Scan for the cell matching the given text and deliver its (X, Y) coordinate at center. 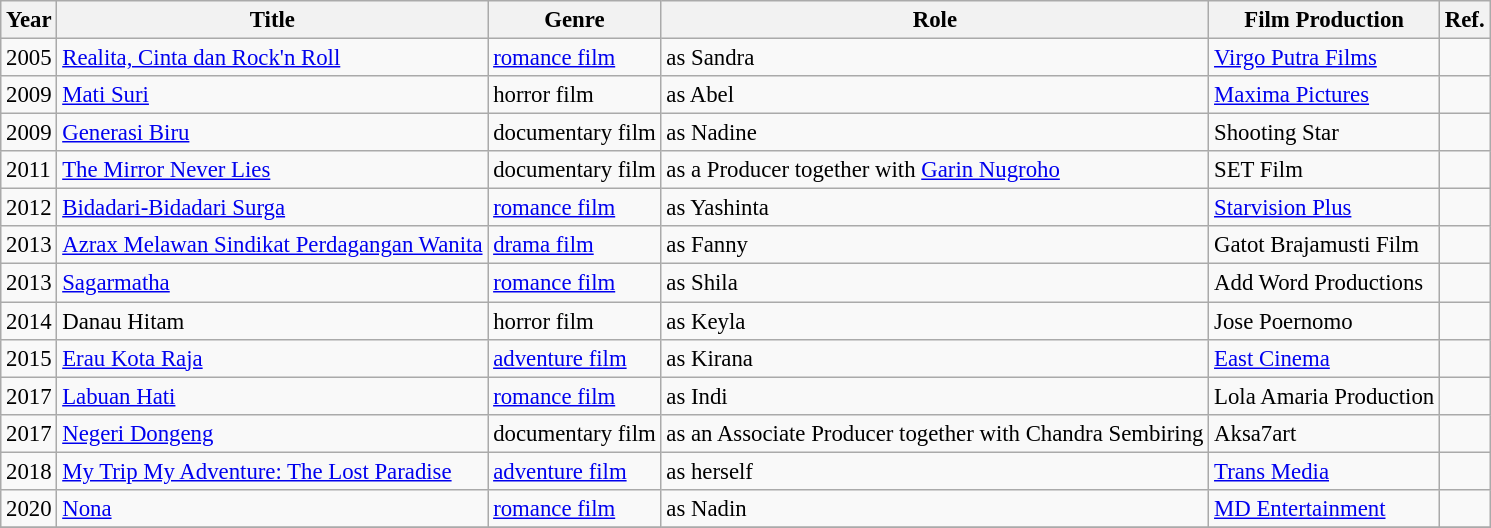
Labuan Hati (272, 396)
2011 (29, 170)
Jose Poernomo (1324, 321)
Lola Amaria Production (1324, 396)
Role (935, 20)
as Sandra (935, 58)
Starvision Plus (1324, 208)
2014 (29, 321)
as Fanny (935, 245)
Genre (574, 20)
as Abel (935, 95)
Negeri Dongeng (272, 433)
SET Film (1324, 170)
as Nadin (935, 509)
as an Associate Producer together with Chandra Sembiring (935, 433)
Mati Suri (272, 95)
as Keyla (935, 321)
East Cinema (1324, 358)
My Trip My Adventure: The Lost Paradise (272, 471)
2005 (29, 58)
Title (272, 20)
Virgo Putra Films (1324, 58)
Maxima Pictures (1324, 95)
as Shila (935, 283)
2018 (29, 471)
MD Entertainment (1324, 509)
Film Production (1324, 20)
2015 (29, 358)
2020 (29, 509)
as Kirana (935, 358)
Bidadari-Bidadari Surga (272, 208)
Year (29, 20)
as a Producer together with Garin Nugroho (935, 170)
Aksa7art (1324, 433)
Erau Kota Raja (272, 358)
Add Word Productions (1324, 283)
Sagarmatha (272, 283)
Trans Media (1324, 471)
as herself (935, 471)
as Indi (935, 396)
Generasi Biru (272, 133)
Danau Hitam (272, 321)
2012 (29, 208)
drama film (574, 245)
Ref. (1465, 20)
Azrax Melawan Sindikat Perdagangan Wanita (272, 245)
as Yashinta (935, 208)
as Nadine (935, 133)
The Mirror Never Lies (272, 170)
Gatot Brajamusti Film (1324, 245)
Nona (272, 509)
Shooting Star (1324, 133)
Realita, Cinta dan Rock'n Roll (272, 58)
